Identify which cell holds the provided text, then report its (X, Y) central coordinate. 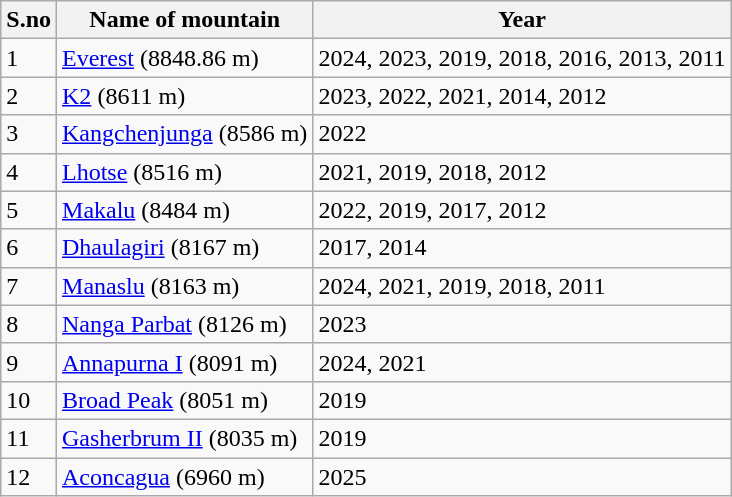
Makalu (8484 m) (185, 210)
3 (29, 134)
Gasherbrum II (8035 m) (185, 438)
2022, 2019, 2017, 2012 (522, 210)
Dhaulagiri (8167 m) (185, 248)
Broad Peak (8051 m) (185, 400)
S.no (29, 20)
9 (29, 362)
Name of mountain (185, 20)
1 (29, 58)
12 (29, 477)
2024, 2023, 2019, 2018, 2016, 2013, 2011 (522, 58)
2025 (522, 477)
6 (29, 248)
Kangchenjunga (8586 m) (185, 134)
2 (29, 96)
2017, 2014 (522, 248)
2022 (522, 134)
4 (29, 172)
Everest (8848.86 m) (185, 58)
Manaslu (8163 m) (185, 286)
10 (29, 400)
2023, 2022, 2021, 2014, 2012 (522, 96)
11 (29, 438)
Annapurna I (8091 m) (185, 362)
2021, 2019, 2018, 2012 (522, 172)
K2 (8611 m) (185, 96)
2024, 2021, 2019, 2018, 2011 (522, 286)
Nanga Parbat (8126 m) (185, 324)
8 (29, 324)
7 (29, 286)
2023 (522, 324)
5 (29, 210)
2024, 2021 (522, 362)
Aconcagua (6960 m) (185, 477)
Lhotse (8516 m) (185, 172)
Year (522, 20)
